Pinpoint the cell where the given text exists, returning its [x, y] midpoint coordinate. 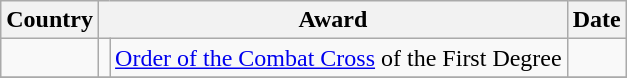
Award [332, 20]
Country [50, 20]
Order of the Combat Cross of the First Degree [339, 58]
Date [596, 20]
